From the cell containing the given text, extract its center point as [X, Y] coordinate. 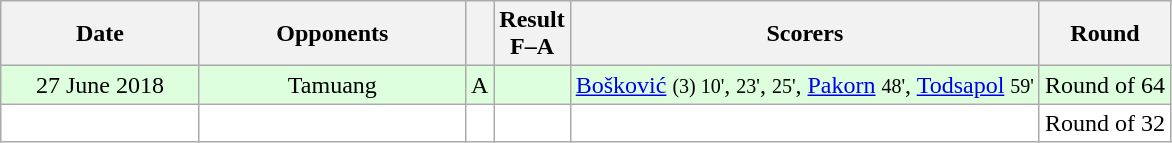
27 June 2018 [100, 85]
Bošković (3) 10', 23', 25', Pakorn 48', Todsapol 59' [804, 85]
A [479, 85]
ResultF–A [532, 34]
Round of 64 [1104, 85]
Round [1104, 34]
Date [100, 34]
Opponents [332, 34]
Tamuang [332, 85]
Round of 32 [1104, 123]
Scorers [804, 34]
